Find where the given text appears and provide that cell's center as (X, Y) coordinate. 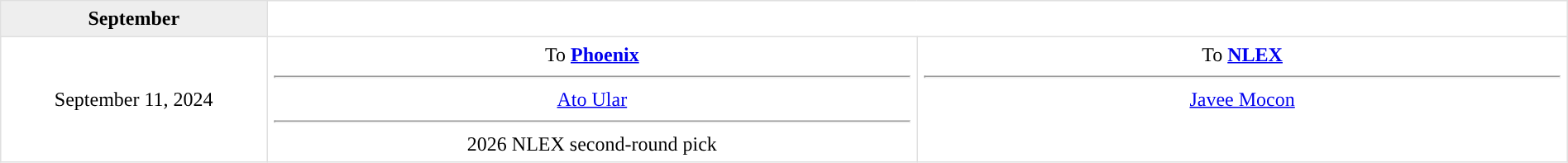
To PhoenixAto Ular2026 NLEX second-round pick (592, 99)
September (134, 19)
September 11, 2024 (134, 99)
To NLEXJavee Mocon (1242, 99)
